Detect which cell encompasses the target text, then output its [x, y] center coordinate. 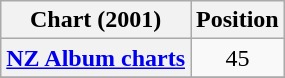
Chart (2001) [96, 20]
NZ Album charts [96, 58]
45 [237, 58]
Position [237, 20]
